Search for the cell housing the specified text and yield its (X, Y) center coordinate. 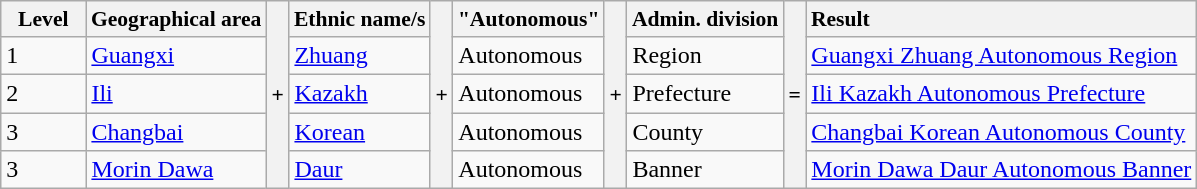
Guangxi (176, 55)
1 (44, 55)
Geographical area (176, 19)
= (794, 95)
Ili (176, 93)
Region (705, 55)
Changbai Korean Autonomous County (1002, 131)
Prefecture (705, 93)
Daur (360, 170)
2 (44, 93)
Korean (360, 131)
Morin Dawa Daur Autonomous Banner (1002, 170)
"Autonomous" (529, 19)
Admin. division (705, 19)
Changbai (176, 131)
Guangxi Zhuang Autonomous Region (1002, 55)
Ili Kazakh Autonomous Prefecture (1002, 93)
Kazakh (360, 93)
County (705, 131)
Result (1002, 19)
Morin Dawa (176, 170)
Level (44, 19)
Zhuang (360, 55)
Banner (705, 170)
Ethnic name/s (360, 19)
